Capture the cell that displays the provided text and extract its (X, Y) central coordinate. 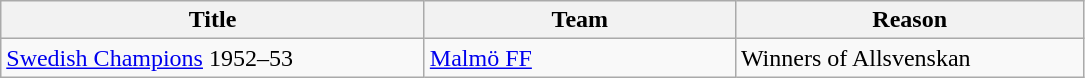
Swedish Champions 1952–53 (213, 58)
Reason (910, 20)
Winners of Allsvenskan (910, 58)
Team (580, 20)
Title (213, 20)
Malmö FF (580, 58)
